Pinpoint the cell where the given text exists, returning its [X, Y] midpoint coordinate. 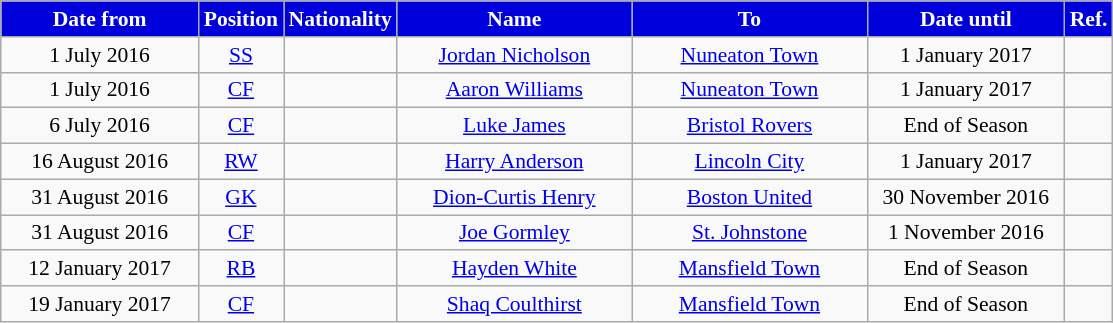
St. Johnstone [750, 233]
Boston United [750, 197]
Nationality [340, 19]
19 January 2017 [100, 304]
Jordan Nicholson [514, 55]
Shaq Coulthirst [514, 304]
Joe Gormley [514, 233]
Date from [100, 19]
GK [240, 197]
Harry Anderson [514, 162]
30 November 2016 [966, 197]
Aaron Williams [514, 90]
Luke James [514, 126]
SS [240, 55]
Bristol Rovers [750, 126]
1 November 2016 [966, 233]
Lincoln City [750, 162]
12 January 2017 [100, 269]
RB [240, 269]
Dion-Curtis Henry [514, 197]
Hayden White [514, 269]
Position [240, 19]
6 July 2016 [100, 126]
Date until [966, 19]
Ref. [1089, 19]
To [750, 19]
16 August 2016 [100, 162]
RW [240, 162]
Name [514, 19]
